Search for the cell housing the specified text and yield its [X, Y] center coordinate. 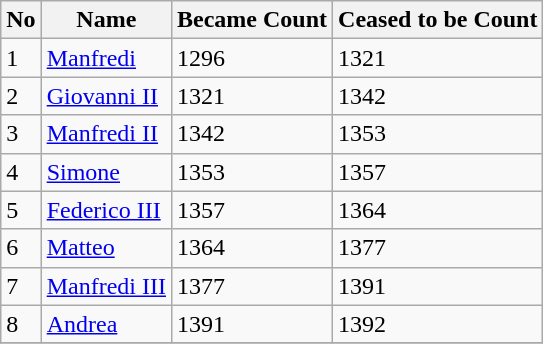
Andrea [106, 324]
1296 [252, 58]
8 [21, 324]
Manfredi [106, 58]
Name [106, 20]
Ceased to be Count [438, 20]
1 [21, 58]
2 [21, 96]
Manfredi II [106, 134]
6 [21, 248]
Manfredi III [106, 286]
7 [21, 286]
Federico III [106, 210]
5 [21, 210]
Matteo [106, 248]
No [21, 20]
Giovanni II [106, 96]
Became Count [252, 20]
3 [21, 134]
Simone [106, 172]
1392 [438, 324]
4 [21, 172]
